Identify which cell holds the provided text, then report its [x, y] central coordinate. 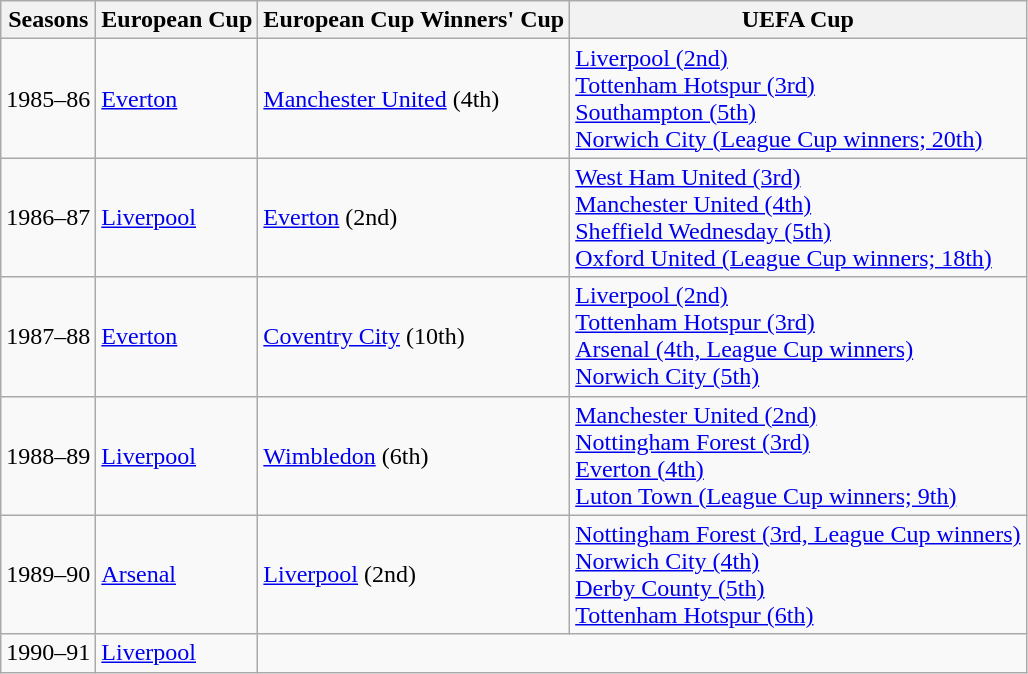
1990–91 [48, 653]
UEFA Cup [798, 20]
1988–89 [48, 456]
Liverpool (2nd)Tottenham Hotspur (3rd)Southampton (5th)Norwich City (League Cup winners; 20th) [798, 98]
Everton (2nd) [414, 218]
European Cup Winners' Cup [414, 20]
Manchester United (4th) [414, 98]
Wimbledon (6th) [414, 456]
European Cup [177, 20]
West Ham United (3rd)Manchester United (4th)Sheffield Wednesday (5th)Oxford United (League Cup winners; 18th) [798, 218]
1987–88 [48, 336]
Manchester United (2nd)Nottingham Forest (3rd)Everton (4th)Luton Town (League Cup winners; 9th) [798, 456]
1989–90 [48, 574]
Liverpool (2nd) [414, 574]
1985–86 [48, 98]
Arsenal [177, 574]
1986–87 [48, 218]
Liverpool (2nd)Tottenham Hotspur (3rd)Arsenal (4th, League Cup winners)Norwich City (5th) [798, 336]
Coventry City (10th) [414, 336]
Seasons [48, 20]
Nottingham Forest (3rd, League Cup winners)Norwich City (4th)Derby County (5th)Tottenham Hotspur (6th) [798, 574]
